Locate the cell with the specified text and output its (X, Y) center coordinate. 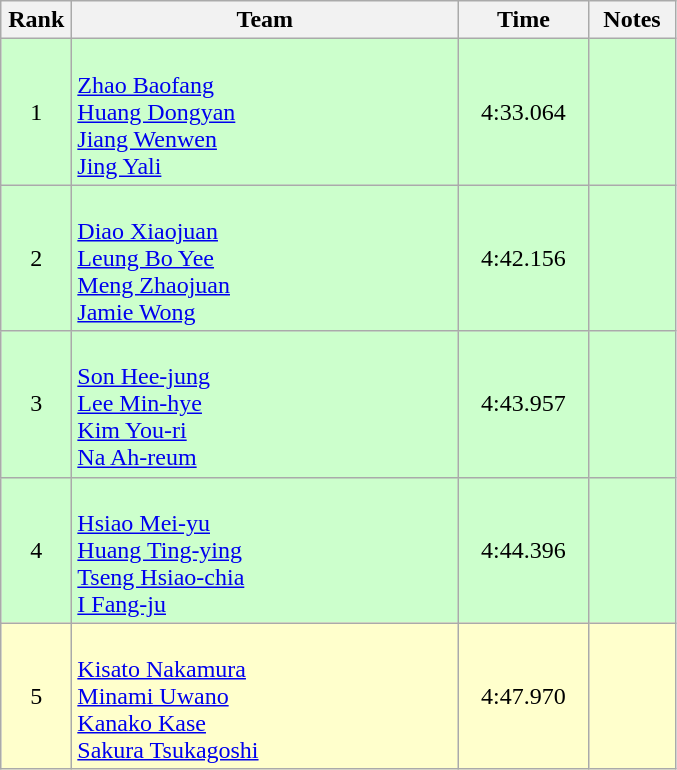
4:33.064 (524, 112)
Diao XiaojuanLeung Bo YeeMeng ZhaojuanJamie Wong (265, 258)
Rank (36, 20)
4:43.957 (524, 404)
Hsiao Mei-yuHuang Ting-yingTseng Hsiao-chiaI Fang-ju (265, 550)
5 (36, 696)
Zhao BaofangHuang DongyanJiang WenwenJing Yali (265, 112)
Kisato NakamuraMinami UwanoKanako KaseSakura Tsukagoshi (265, 696)
4 (36, 550)
Team (265, 20)
Time (524, 20)
Notes (632, 20)
4:42.156 (524, 258)
1 (36, 112)
Son Hee-jungLee Min-hyeKim You-riNa Ah-reum (265, 404)
3 (36, 404)
2 (36, 258)
4:44.396 (524, 550)
4:47.970 (524, 696)
